Provide the [X, Y] coordinate of the cell's center where the given text is located.  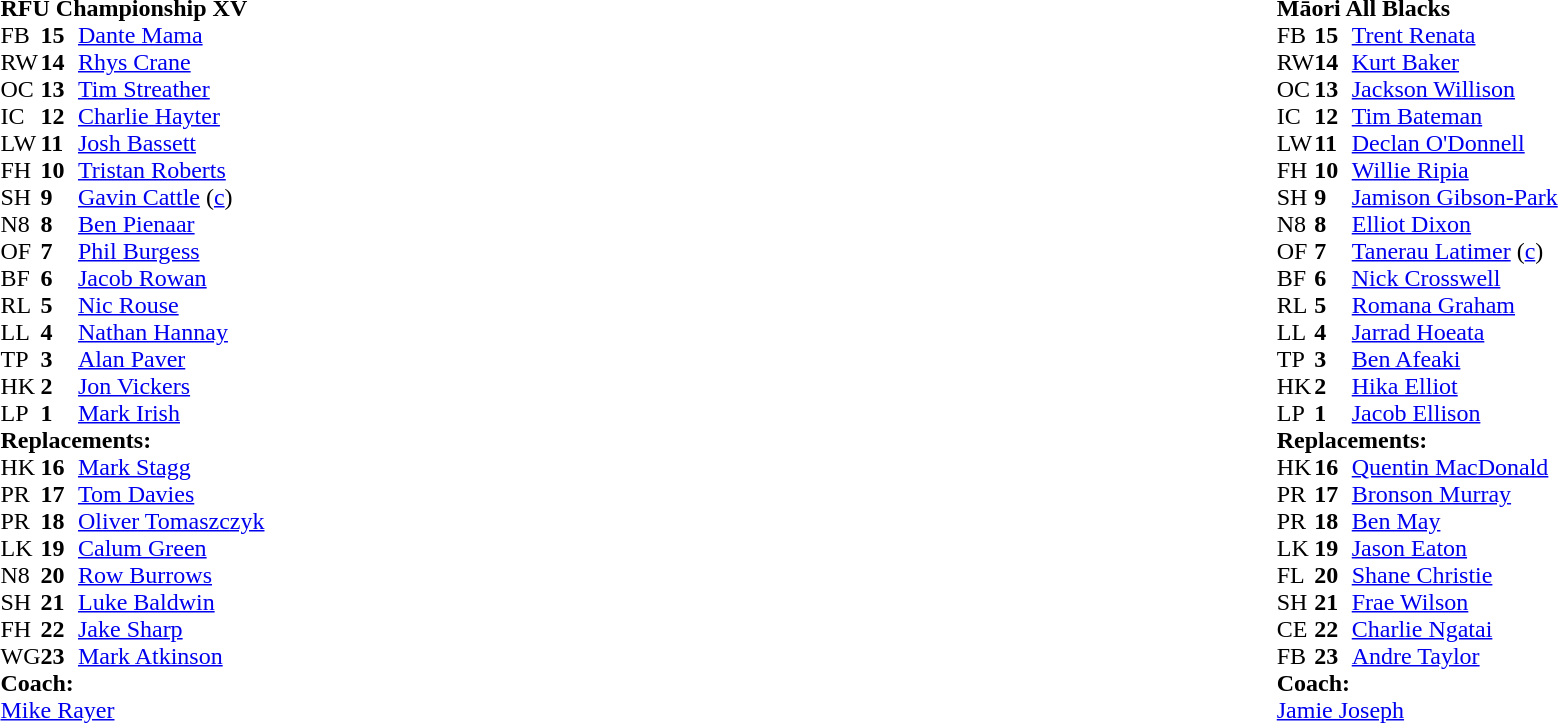
Jason Eaton [1455, 548]
Jamison Gibson-Park [1455, 198]
Row Burrows [171, 576]
Dante Mama [171, 36]
Jacob Ellison [1455, 414]
Ben May [1455, 522]
Rhys Crane [171, 62]
Charlie Hayter [171, 116]
Jarrad Hoeata [1455, 332]
Willie Ripia [1455, 170]
Mike Rayer [132, 710]
Tristan Roberts [171, 170]
Jamie Joseph [1418, 710]
Alan Paver [171, 360]
Gavin Cattle (c) [171, 198]
Frae Wilson [1455, 602]
Charlie Ngatai [1455, 630]
Tim Bateman [1455, 116]
Trent Renata [1455, 36]
Bronson Murray [1455, 494]
Mark Irish [171, 414]
Ben Pienaar [171, 224]
Jackson Willison [1455, 90]
Declan O'Donnell [1455, 144]
FL [1296, 576]
Mark Atkinson [171, 656]
Josh Bassett [171, 144]
Kurt Baker [1455, 62]
Ben Afeaki [1455, 360]
Tanerau Latimer (c) [1455, 252]
Hika Elliot [1455, 386]
Phil Burgess [171, 252]
Jacob Rowan [171, 278]
Oliver Tomaszczyk [171, 522]
Elliot Dixon [1455, 224]
Calum Green [171, 548]
Mark Stagg [171, 468]
CE [1296, 630]
Nic Rouse [171, 306]
WG [20, 656]
Tom Davies [171, 494]
Tim Streather [171, 90]
Nick Crosswell [1455, 278]
Jake Sharp [171, 630]
Quentin MacDonald [1455, 468]
Shane Christie [1455, 576]
Luke Baldwin [171, 602]
Romana Graham [1455, 306]
Jon Vickers [171, 386]
Nathan Hannay [171, 332]
Andre Taylor [1455, 656]
